From the cell containing the given text, extract its center point as [x, y] coordinate. 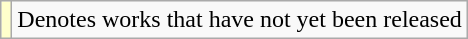
Denotes works that have not yet been released [240, 20]
